Detect which cell encompasses the target text, then output its [X, Y] center coordinate. 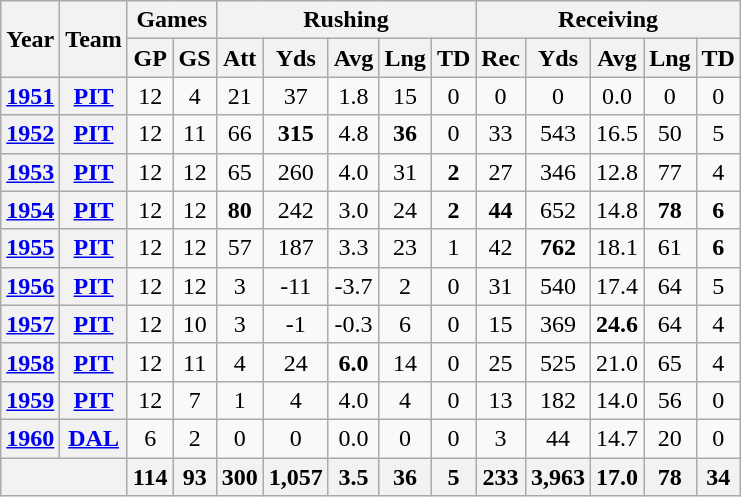
-11 [296, 286]
Rec [501, 58]
1958 [30, 362]
1959 [30, 400]
525 [558, 362]
27 [501, 172]
1957 [30, 324]
300 [240, 477]
21.0 [618, 362]
369 [558, 324]
114 [150, 477]
762 [558, 248]
61 [670, 248]
14.7 [618, 438]
-3.7 [354, 286]
Rushing [346, 20]
Year [30, 39]
80 [240, 210]
3.3 [354, 248]
346 [558, 172]
16.5 [618, 134]
34 [718, 477]
187 [296, 248]
77 [670, 172]
540 [558, 286]
25 [501, 362]
GS [194, 58]
3.0 [354, 210]
233 [501, 477]
13 [501, 400]
Receiving [608, 20]
21 [240, 96]
10 [194, 324]
3,963 [558, 477]
242 [296, 210]
14.0 [618, 400]
DAL [94, 438]
1955 [30, 248]
Att [240, 58]
18.1 [618, 248]
17.0 [618, 477]
Team [94, 39]
652 [558, 210]
1.8 [354, 96]
42 [501, 248]
56 [670, 400]
57 [240, 248]
543 [558, 134]
14 [405, 362]
33 [501, 134]
4.8 [354, 134]
1960 [30, 438]
-0.3 [354, 324]
93 [194, 477]
23 [405, 248]
3.5 [354, 477]
24.6 [618, 324]
1951 [30, 96]
315 [296, 134]
7 [194, 400]
-1 [296, 324]
1,057 [296, 477]
12.8 [618, 172]
14.8 [618, 210]
66 [240, 134]
20 [670, 438]
1953 [30, 172]
1952 [30, 134]
37 [296, 96]
GP [150, 58]
1954 [30, 210]
182 [558, 400]
Games [172, 20]
260 [296, 172]
6.0 [354, 362]
50 [670, 134]
17.4 [618, 286]
1956 [30, 286]
